Pinpoint the cell where the given text exists, returning its (x, y) midpoint coordinate. 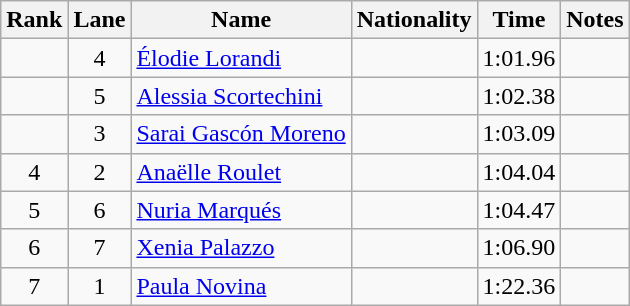
Rank (34, 20)
1:03.09 (519, 134)
Anaëlle Roulet (241, 172)
2 (100, 172)
Paula Novina (241, 286)
Sarai Gascón Moreno (241, 134)
Notes (595, 20)
Lane (100, 20)
1:06.90 (519, 248)
Time (519, 20)
1:22.36 (519, 286)
Nuria Marqués (241, 210)
1 (100, 286)
1:04.47 (519, 210)
1:02.38 (519, 96)
1:01.96 (519, 58)
Alessia Scortechini (241, 96)
Name (241, 20)
Élodie Lorandi (241, 58)
Xenia Palazzo (241, 248)
3 (100, 134)
1:04.04 (519, 172)
Nationality (414, 20)
